Output the [X, Y] coordinate of the center of the cell containing the given text.  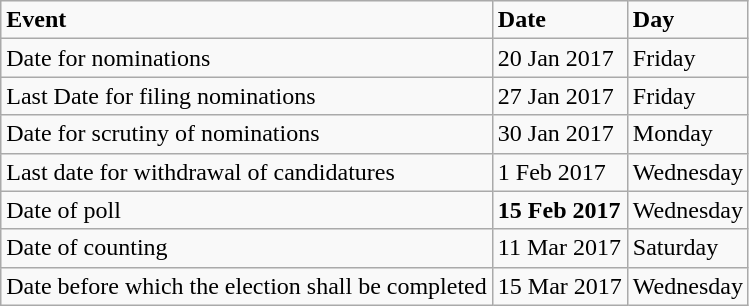
Last date for withdrawal of candidatures [247, 172]
Date of poll [247, 210]
27 Jan 2017 [560, 96]
Date [560, 20]
11 Mar 2017 [560, 248]
Monday [688, 134]
Last Date for filing nominations [247, 96]
Date before which the election shall be completed [247, 286]
1 Feb 2017 [560, 172]
Date for nominations [247, 58]
20 Jan 2017 [560, 58]
Date for scrutiny of nominations [247, 134]
Date of counting [247, 248]
Saturday [688, 248]
30 Jan 2017 [560, 134]
Event [247, 20]
15 Mar 2017 [560, 286]
15 Feb 2017 [560, 210]
Day [688, 20]
